Return [X, Y] of the center of cell containing provided text 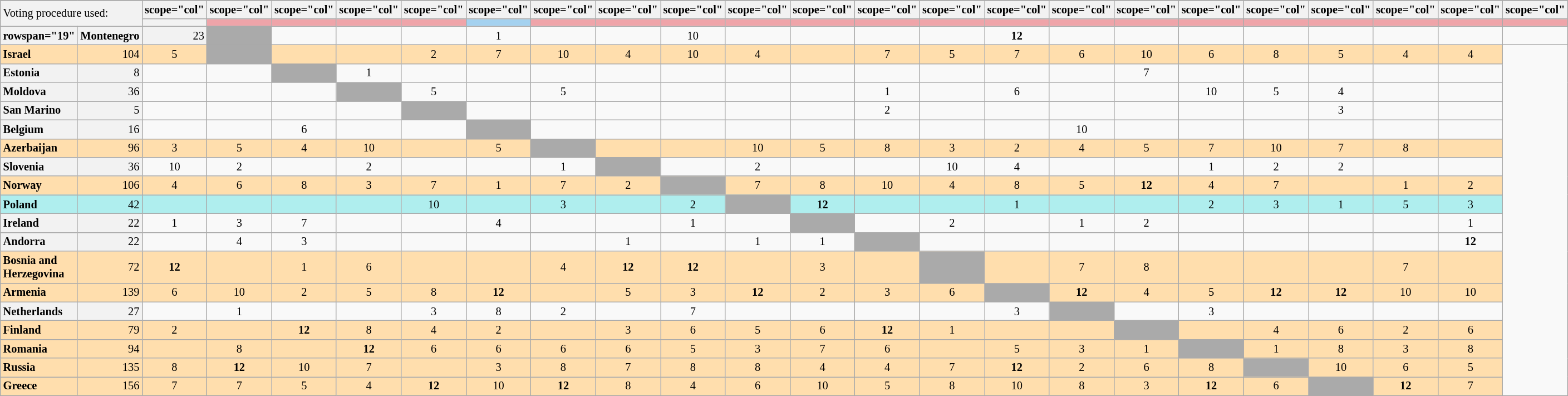
rowspan="19" [39, 36]
96 [110, 148]
Ireland [39, 223]
Romania [39, 349]
Voting procedure used: [71, 13]
San Marino [39, 110]
Armenia [39, 292]
Netherlands [39, 311]
Bosnia and Herzegovina [39, 267]
Israel [39, 54]
104 [110, 54]
Russia [39, 368]
Slovenia [39, 167]
106 [110, 185]
Finland [39, 330]
135 [110, 368]
Norway [39, 185]
72 [110, 267]
156 [110, 386]
Estonia [39, 73]
79 [110, 330]
Andorra [39, 242]
Greece [39, 386]
16 [110, 129]
42 [110, 204]
Moldova [39, 92]
23 [174, 36]
94 [110, 349]
Montenegro [110, 36]
139 [110, 292]
Azerbaijan [39, 148]
27 [110, 311]
Belgium [39, 129]
Poland [39, 204]
